Locate the cell with the specified text and output its [X, Y] center coordinate. 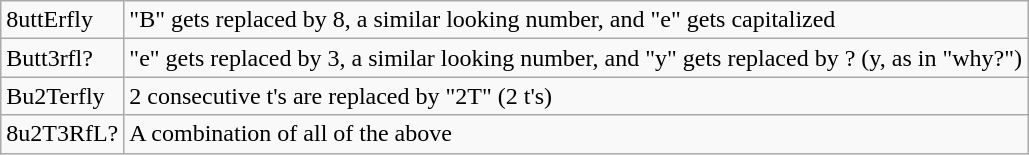
Bu2Terfly [62, 96]
8u2T3RfL? [62, 134]
"B" gets replaced by 8, a similar looking number, and "e" gets capitalized [576, 20]
A combination of all of the above [576, 134]
2 consecutive t's are replaced by "2T" (2 t's) [576, 96]
"e" gets replaced by 3, a similar looking number, and "y" gets replaced by ? (y, as in "why?") [576, 58]
8uttErfly [62, 20]
Butt3rfl? [62, 58]
